Scan for the cell matching the given text and deliver its [X, Y] coordinate at center. 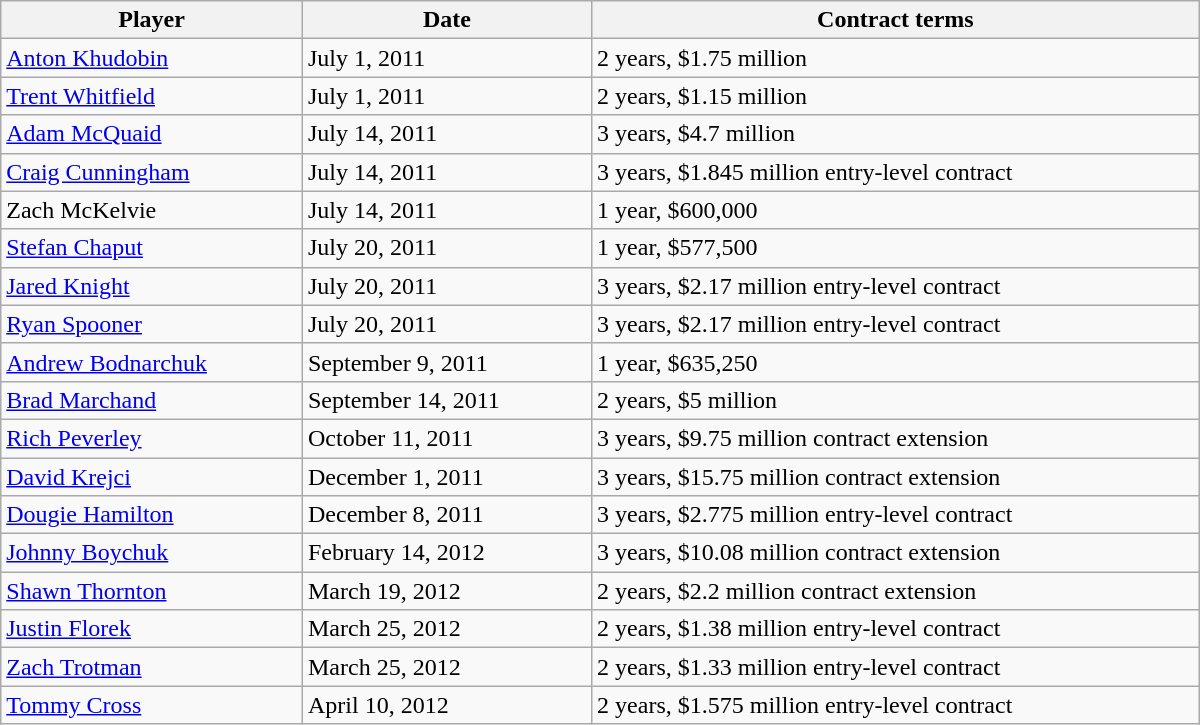
3 years, $2.775 million entry-level contract [896, 515]
February 14, 2012 [446, 553]
Contract terms [896, 20]
Zach McKelvie [152, 210]
Dougie Hamilton [152, 515]
Tommy Cross [152, 705]
3 years, $1.845 million entry-level contract [896, 172]
Ryan Spooner [152, 324]
1 year, $635,250 [896, 362]
Brad Marchand [152, 400]
1 year, $600,000 [896, 210]
Player [152, 20]
Justin Florek [152, 629]
3 years, $4.7 million [896, 134]
March 19, 2012 [446, 591]
December 8, 2011 [446, 515]
2 years, $1.575 million entry-level contract [896, 705]
December 1, 2011 [446, 477]
2 years, $1.38 million entry-level contract [896, 629]
Craig Cunningham [152, 172]
2 years, $1.15 million [896, 96]
1 year, $577,500 [896, 248]
October 11, 2011 [446, 438]
2 years, $1.75 million [896, 58]
Andrew Bodnarchuk [152, 362]
Jared Knight [152, 286]
2 years, $5 million [896, 400]
David Krejci [152, 477]
Stefan Chaput [152, 248]
Adam McQuaid [152, 134]
Shawn Thornton [152, 591]
2 years, $2.2 million contract extension [896, 591]
September 9, 2011 [446, 362]
3 years, $9.75 million contract extension [896, 438]
3 years, $15.75 million contract extension [896, 477]
2 years, $1.33 million entry-level contract [896, 667]
Trent Whitfield [152, 96]
Zach Trotman [152, 667]
April 10, 2012 [446, 705]
3 years, $10.08 million contract extension [896, 553]
Date [446, 20]
Johnny Boychuk [152, 553]
Rich Peverley [152, 438]
September 14, 2011 [446, 400]
Anton Khudobin [152, 58]
